Locate the cell with the specified text and output its [X, Y] center coordinate. 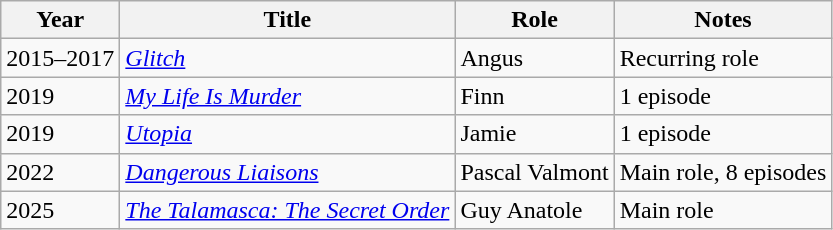
Main role [723, 210]
2022 [60, 172]
Title [288, 20]
Utopia [288, 134]
Dangerous Liaisons [288, 172]
Role [534, 20]
The Talamasca: The Secret Order [288, 210]
2025 [60, 210]
Year [60, 20]
Jamie [534, 134]
Finn [534, 96]
Pascal Valmont [534, 172]
2015–2017 [60, 58]
Main role, 8 episodes [723, 172]
Recurring role [723, 58]
Angus [534, 58]
Notes [723, 20]
Guy Anatole [534, 210]
My Life Is Murder [288, 96]
Glitch [288, 58]
